Pinpoint the cell where the given text exists, returning its (x, y) midpoint coordinate. 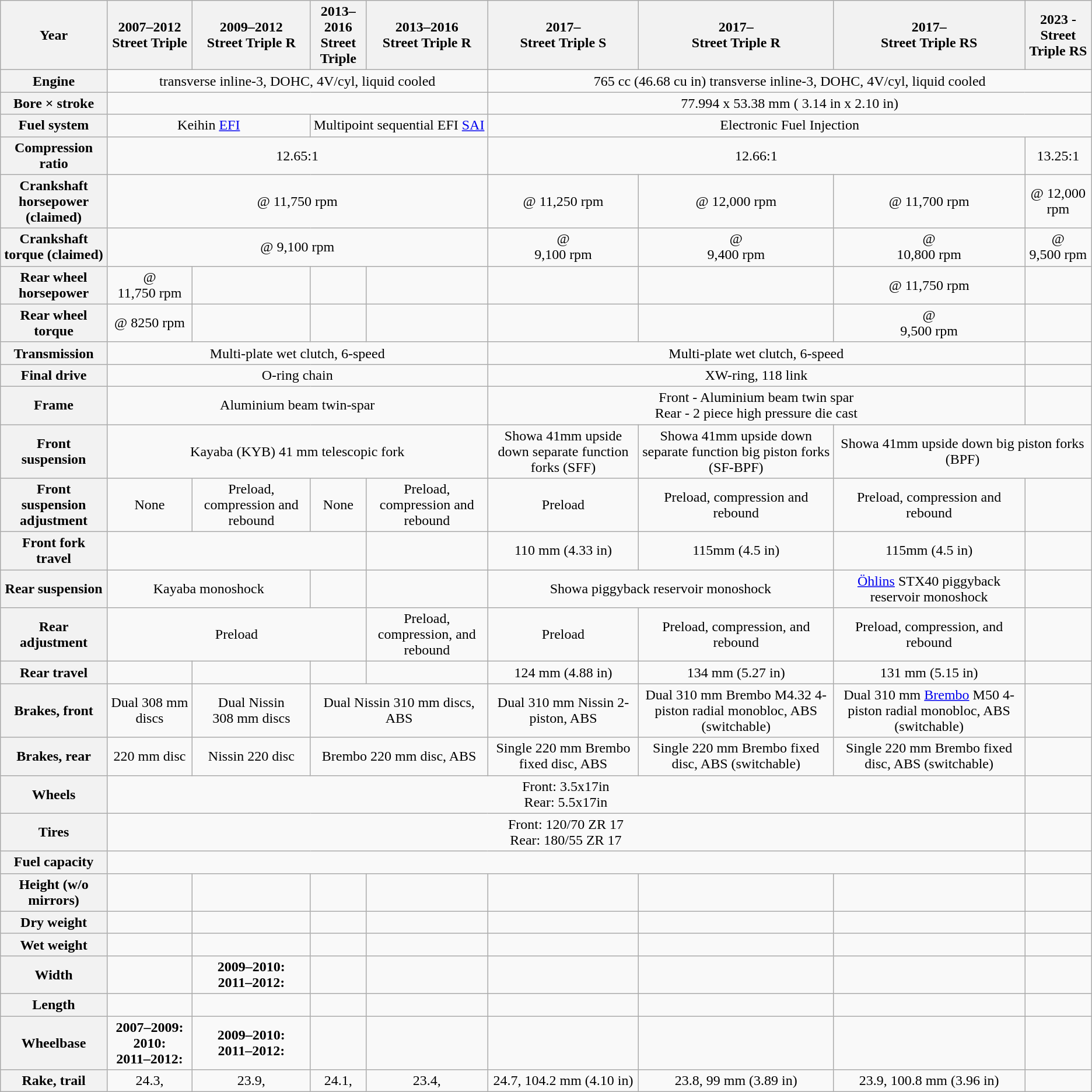
Dual 310 mm Brembo M50 4-piston radial monobloc, ABS (switchable) (929, 710)
Height (w/o mirrors) (54, 892)
Rear travel (54, 673)
Wheelbase (54, 1043)
Nissin 220 disc (252, 756)
23.4, (427, 1081)
Dual 310 mm Nissin 2-piston, ABS (563, 710)
Crankshaft horsepower (claimed) (54, 201)
Kayaba (KYB) 41 mm telescopic fork (297, 452)
@9,100 rpm (563, 247)
Keihin EFI (209, 125)
2007–2012Street Triple (149, 35)
Single 220 mm Brembo fixed disc, ABS (563, 756)
Width (54, 974)
Showa 41mm upside down big piston forks (BPF) (963, 452)
Compression ratio (54, 155)
Length (54, 1005)
Final drive (54, 375)
Kayaba monoshock (209, 589)
Front suspension adjustment (54, 505)
23.9, 100.8 mm (3.96 in) (929, 1081)
Tires (54, 832)
Front - Aluminium beam twin sparRear - 2 piece high pressure die cast (756, 405)
2007–2009: 2010: 2011–2012: (149, 1043)
Showa 41mm upside down separate function forks (SFF) (563, 452)
12.65:1 (297, 155)
Frame (54, 405)
2017– Street Triple R (736, 35)
Crankshaft torque (claimed) (54, 247)
Showa piggyback reservoir monoshock (660, 589)
@ 8250 rpm (149, 323)
Dry weight (54, 922)
24.7, 104.2 mm (4.10 in) (563, 1081)
Wheels (54, 794)
2023 -Street Triple RS (1058, 35)
24.1, (338, 1081)
Rear adjustment (54, 635)
Dual 308 mm discs (149, 710)
Multipoint sequential EFI SAI (399, 125)
Rear suspension (54, 589)
@10,800 rpm (929, 247)
2017– Street Triple S (563, 35)
Rake, trail (54, 1081)
23.8, 99 mm (3.89 in) (736, 1081)
Front suspension (54, 452)
24.3, (149, 1081)
Brakes, rear (54, 756)
@9,400 rpm (736, 247)
77.994 x 53.38 mm ( 3.14 in x 2.10 in) (790, 103)
O-ring chain (297, 375)
Front: 3.5x17inRear: 5.5x17in (566, 794)
Dual 310 mm Brembo M4.32 4-piston radial monobloc, ABS (switchable) (736, 710)
131 mm (5.15 in) (929, 673)
@ 9,100 rpm (297, 247)
2017– Street Triple RS (929, 35)
12.66:1 (756, 155)
Fuel system (54, 125)
Rear wheel horsepower (54, 285)
Showa 41mm upside down separate function big piston forks (SF-BPF) (736, 452)
Öhlins STX40 piggybackreservoir monoshock (929, 589)
110 mm (4.33 in) (563, 551)
220 mm disc (149, 756)
Brembo 220 mm disc, ABS (399, 756)
Bore × stroke (54, 103)
Dual Nissin 310 mm discs, ABS (399, 710)
Transmission (54, 353)
Front: 120/70 ZR 17Rear: 180/55 ZR 17 (566, 832)
Fuel capacity (54, 862)
Aluminium beam twin-spar (297, 405)
765 cc (46.68 cu in) transverse inline-3, DOHC, 4V/cyl, liquid cooled (790, 81)
Front forktravel (54, 551)
2013–2016 Street Triple (338, 35)
13.25:1 (1058, 155)
Wet weight (54, 944)
Brakes, front (54, 710)
Electronic Fuel Injection (790, 125)
XW-ring, 118 link (756, 375)
Dual Nissin 308 mm discs (252, 710)
Engine (54, 81)
2013–2016 Street Triple R (427, 35)
2009–2012Street Triple R (252, 35)
@ 11,700 rpm (929, 201)
134 mm (5.27 in) (736, 673)
23.9, (252, 1081)
124 mm (4.88 in) (563, 673)
Rear wheel torque (54, 323)
Year (54, 35)
@ 11,250 rpm (563, 201)
transverse inline-3, DOHC, 4V/cyl, liquid cooled (297, 81)
